Detect which cell encompasses the target text, then output its [X, Y] center coordinate. 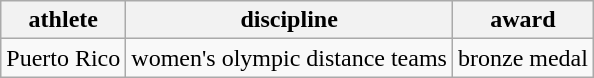
athlete [64, 20]
women's olympic distance teams [290, 58]
Puerto Rico [64, 58]
bronze medal [522, 58]
award [522, 20]
discipline [290, 20]
